Return the [x, y] coordinate for the center point of the cell that contains the specified text.  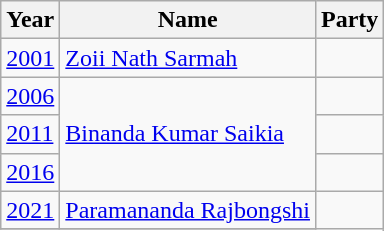
Party [349, 20]
2016 [30, 172]
Binanda Kumar Saikia [188, 134]
Year [30, 20]
2011 [30, 134]
2021 [30, 210]
Zoii Nath Sarmah [188, 58]
2001 [30, 58]
2006 [30, 96]
Name [188, 20]
Paramananda Rajbongshi [188, 210]
